Find where the given text appears and provide that cell's center as (x, y) coordinate. 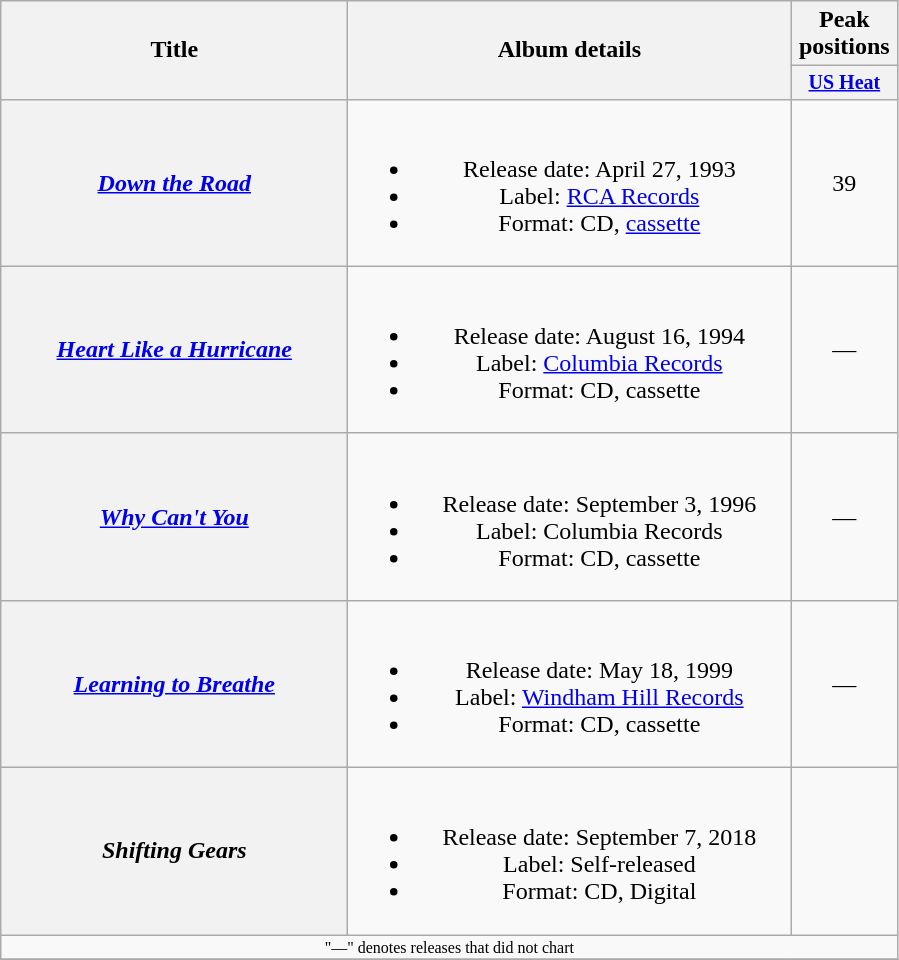
Peak positions (844, 34)
"—" denotes releases that did not chart (450, 947)
Album details (570, 50)
Release date: April 27, 1993Label: RCA RecordsFormat: CD, cassette (570, 182)
Release date: May 18, 1999Label: Windham Hill RecordsFormat: CD, cassette (570, 684)
US Heat (844, 82)
Heart Like a Hurricane (174, 350)
39 (844, 182)
Release date: September 7, 2018Label: Self-releasedFormat: CD, Digital (570, 852)
Why Can't You (174, 516)
Learning to Breathe (174, 684)
Release date: August 16, 1994Label: Columbia RecordsFormat: CD, cassette (570, 350)
Down the Road (174, 182)
Release date: September 3, 1996Label: Columbia RecordsFormat: CD, cassette (570, 516)
Title (174, 50)
Shifting Gears (174, 852)
